Return the (X, Y) coordinate for the center point of the cell that contains the specified text.  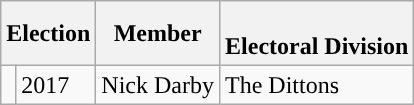
Nick Darby (158, 85)
Election (48, 34)
Member (158, 34)
Electoral Division (317, 34)
2017 (56, 85)
The Dittons (317, 85)
